Locate the cell with the specified text and output its [X, Y] center coordinate. 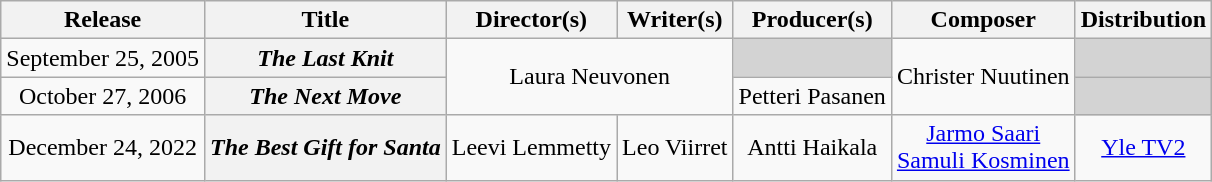
Title [325, 20]
October 27, 2006 [103, 96]
Laura Neuvonen [590, 77]
Petteri Pasanen [812, 96]
The Next Move [325, 96]
Writer(s) [675, 20]
Producer(s) [812, 20]
The Last Knit [325, 58]
Leo Viirret [675, 148]
December 24, 2022 [103, 148]
Jarmo SaariSamuli Kosminen [983, 148]
The Best Gift for Santa [325, 148]
Christer Nuutinen [983, 77]
Composer [983, 20]
Leevi Lemmetty [531, 148]
Director(s) [531, 20]
Yle TV2 [1143, 148]
Antti Haikala [812, 148]
September 25, 2005 [103, 58]
Distribution [1143, 20]
Release [103, 20]
